Return the [X, Y] coordinate for the center point of the cell that contains the specified text.  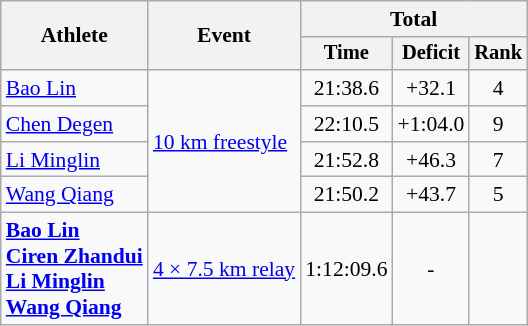
1:12:09.6 [346, 269]
Athlete [74, 36]
4 × 7.5 km relay [224, 269]
Wang Qiang [74, 195]
+46.3 [432, 160]
4 [498, 88]
Time [346, 54]
Li Minglin [74, 160]
+43.7 [432, 195]
Bao Lin [74, 88]
22:10.5 [346, 124]
7 [498, 160]
+32.1 [432, 88]
21:38.6 [346, 88]
Event [224, 36]
Bao LinCiren ZhanduiLi MinglinWang Qiang [74, 269]
- [432, 269]
21:52.8 [346, 160]
Rank [498, 54]
Total [414, 19]
+1:04.0 [432, 124]
21:50.2 [346, 195]
10 km freestyle [224, 141]
9 [498, 124]
Chen Degen [74, 124]
5 [498, 195]
Deficit [432, 54]
